Provide the [x, y] coordinate of the cell's center where the given text is located.  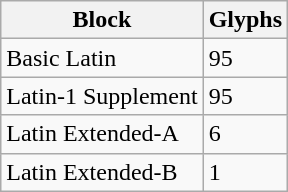
Glyphs [245, 20]
Latin Extended-A [102, 134]
Block [102, 20]
Latin Extended-B [102, 172]
1 [245, 172]
Latin-1 Supplement [102, 96]
6 [245, 134]
Basic Latin [102, 58]
